Search for the cell housing the specified text and yield its (x, y) center coordinate. 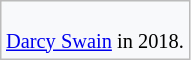
Darcy Swain in 2018. (94, 30)
